Pinpoint the cell where the given text exists, returning its [X, Y] midpoint coordinate. 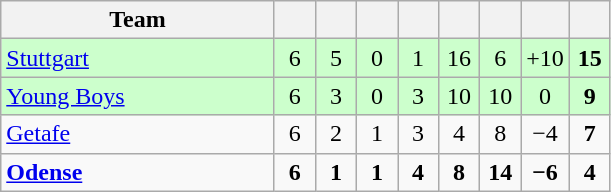
5 [336, 58]
15 [590, 58]
14 [500, 172]
Stuttgart [138, 58]
2 [336, 134]
9 [590, 96]
16 [460, 58]
−4 [546, 134]
Young Boys [138, 96]
+10 [546, 58]
−6 [546, 172]
Odense [138, 172]
Team [138, 20]
Getafe [138, 134]
7 [590, 134]
